Return [x, y] of the center of cell containing provided text 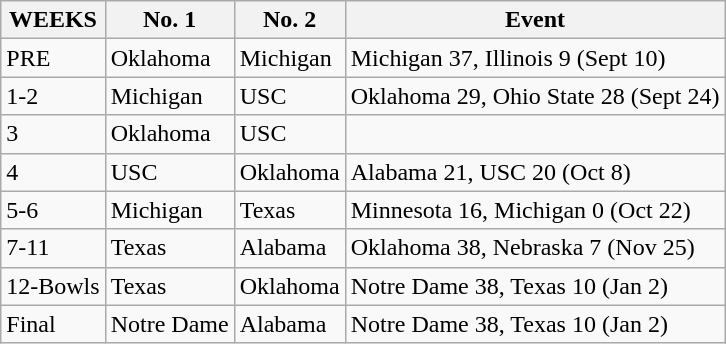
7-11 [53, 248]
WEEKS [53, 20]
Event [535, 20]
5-6 [53, 210]
PRE [53, 58]
Final [53, 324]
4 [53, 172]
Minnesota 16, Michigan 0 (Oct 22) [535, 210]
Alabama 21, USC 20 (Oct 8) [535, 172]
No. 1 [170, 20]
Oklahoma 29, Ohio State 28 (Sept 24) [535, 96]
3 [53, 134]
Notre Dame [170, 324]
Michigan 37, Illinois 9 (Sept 10) [535, 58]
1-2 [53, 96]
12-Bowls [53, 286]
Oklahoma 38, Nebraska 7 (Nov 25) [535, 248]
No. 2 [290, 20]
